Search for the cell housing the specified text and yield its (X, Y) center coordinate. 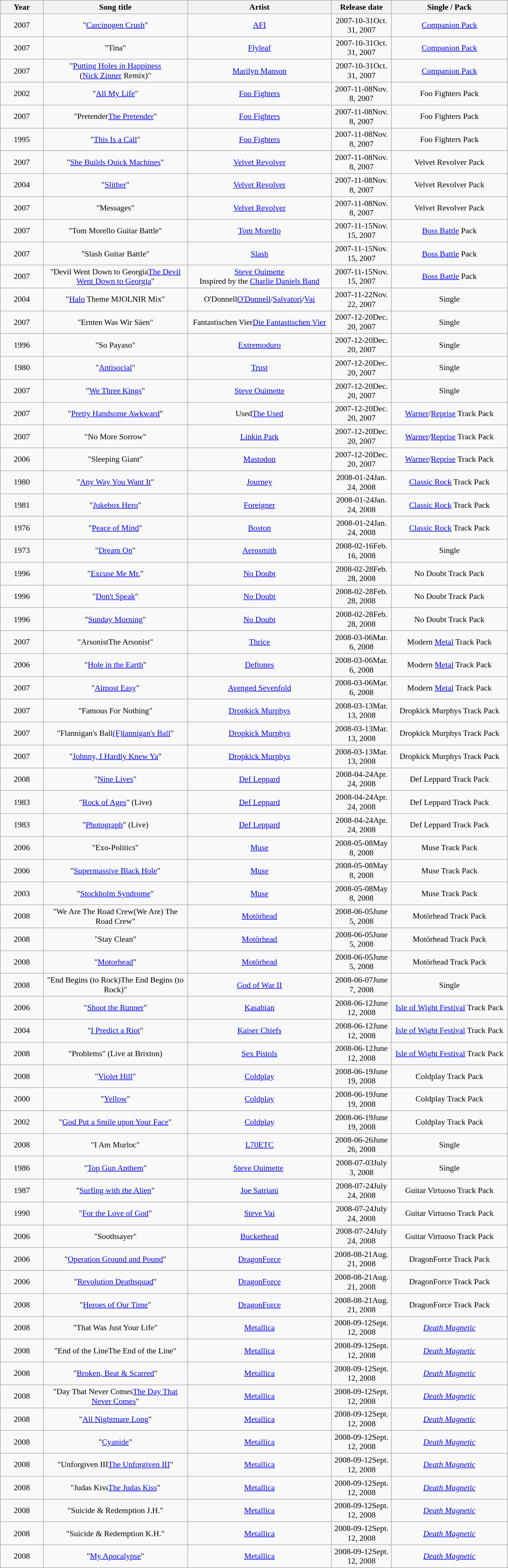
Release date (361, 7)
1976 (22, 528)
Aerosmith (260, 551)
"For the Love of God" (115, 1214)
"Flannigan's Ball(F)lannigan's Ball" (115, 734)
Foreigner (260, 505)
Mastodon (260, 459)
Linkin Park (260, 437)
"We Three Kings" (115, 391)
"PretenderThe Pretender" (115, 117)
1981 (22, 505)
"Don't Speak" (115, 597)
"Exo-Politics" (115, 848)
"Dream On" (115, 551)
"Halo Theme MJOLNIR Mix" (115, 299)
1986 (22, 1168)
1987 (22, 1190)
"All My Life" (115, 93)
Marilyn Manson (260, 71)
"Stockholm Syndrome" (115, 894)
Joe Satriani (260, 1190)
"Ernten Was Wir Säen" (115, 322)
"Messages" (115, 208)
"Revolution Deathsquad" (115, 1282)
"Violet Hill" (115, 1077)
Fantastischen VierDie Fantastischen Vier (260, 322)
UsedThe Used (260, 413)
Song title (115, 7)
2008-06-26June 26, 2008 (361, 1145)
"End of the LineThe End of the Line" (115, 1350)
"Tina" (115, 48)
"Unforgiven IIIThe Unforgiven III" (115, 1465)
Kaiser Chiefs (260, 1030)
"Surfing with the Alien" (115, 1190)
"ArsonistThe Arsonist" (115, 642)
"Hole in the Earth" (115, 665)
"I Am Murloc" (115, 1145)
"Excuse Me Mr." (115, 574)
"Operation Ground and Pound" (115, 1259)
"Stay Clean" (115, 939)
"Heroes of Our Time" (115, 1305)
"So Payaso" (115, 345)
Sex Pistols (260, 1054)
"Problems" (Live at Brixton) (115, 1054)
"Almost Easy" (115, 688)
Boston (260, 528)
Steve OuimetteInspired by the Charlie Daniels Band (260, 277)
1990 (22, 1214)
Buckethead (260, 1236)
2008-02-16Feb. 16, 2008 (361, 551)
"Suicide & Redemption J.H." (115, 1510)
Avenged Sevenfold (260, 688)
"Putting Holes in Happiness (Nick Zinner Remix)" (115, 71)
Trust (260, 368)
"Shoot the Runner" (115, 1008)
"Motorhead" (115, 962)
"Pretty Handsome Awkward" (115, 413)
"Cyanide" (115, 1442)
"No More Sorrow" (115, 437)
"Any Way You Want It" (115, 482)
AFI (260, 25)
Artist (260, 7)
"My Apocalypse" (115, 1556)
2008-06-07June 7, 2008 (361, 985)
Kasabian (260, 1008)
"Slash Guitar Battle" (115, 253)
"Sunday Morning" (115, 619)
"Tom Morello Guitar Battle" (115, 231)
"Jukebox Hero" (115, 505)
"Suicide & Redemption K.H." (115, 1534)
Thrice (260, 642)
Slash (260, 253)
"End Begins (to Rock)The End Begins (to Rock)" (115, 985)
"Famous For Nothing" (115, 711)
"Day That Never ComesThe Day That Never Comes" (115, 1396)
Deftones (260, 665)
"Top Gun Anthem" (115, 1168)
O'DonnellO'Donnell/Salvatori/Vai (260, 299)
"Rock of Ages" (Live) (115, 802)
"That Was Just Your Life" (115, 1328)
"Nine Lives" (115, 779)
Year (22, 7)
"Judas KissThe Judas Kiss" (115, 1488)
"Johnny, I Hardly Knew Ya" (115, 757)
"Yellow" (115, 1099)
"Photograph" (Live) (115, 825)
"We Are The Road Crew(We Are) The Road Crew" (115, 917)
"Devil Went Down to GeorgiaThe Devil Went Down to Georgia" (115, 277)
2007-11-22Nov. 22, 2007 (361, 299)
"This Is a Call" (115, 139)
Steve Vai (260, 1214)
1973 (22, 551)
Tom Morello (260, 231)
Single / Pack (449, 7)
2003 (22, 894)
Journey (260, 482)
2000 (22, 1099)
"Peace of Mind" (115, 528)
1995 (22, 139)
"Slither" (115, 185)
"Soothsayer" (115, 1236)
Flyleaf (260, 48)
"She Builds Quick Machines" (115, 162)
Extremoduro (260, 345)
"Antisocial" (115, 368)
"Supermassive Black Hole" (115, 870)
"All Nightmare Long" (115, 1419)
"God Put a Smile upon Your Face" (115, 1122)
L70ETC (260, 1145)
2008-07-03July 3, 2008 (361, 1168)
"I Predict a Riot" (115, 1030)
"Broken, Beat & Scarred" (115, 1374)
God of War II (260, 985)
"Sleeping Giant" (115, 459)
"Carcinogen Crush" (115, 25)
